Identify which cell holds the provided text, then report its (x, y) central coordinate. 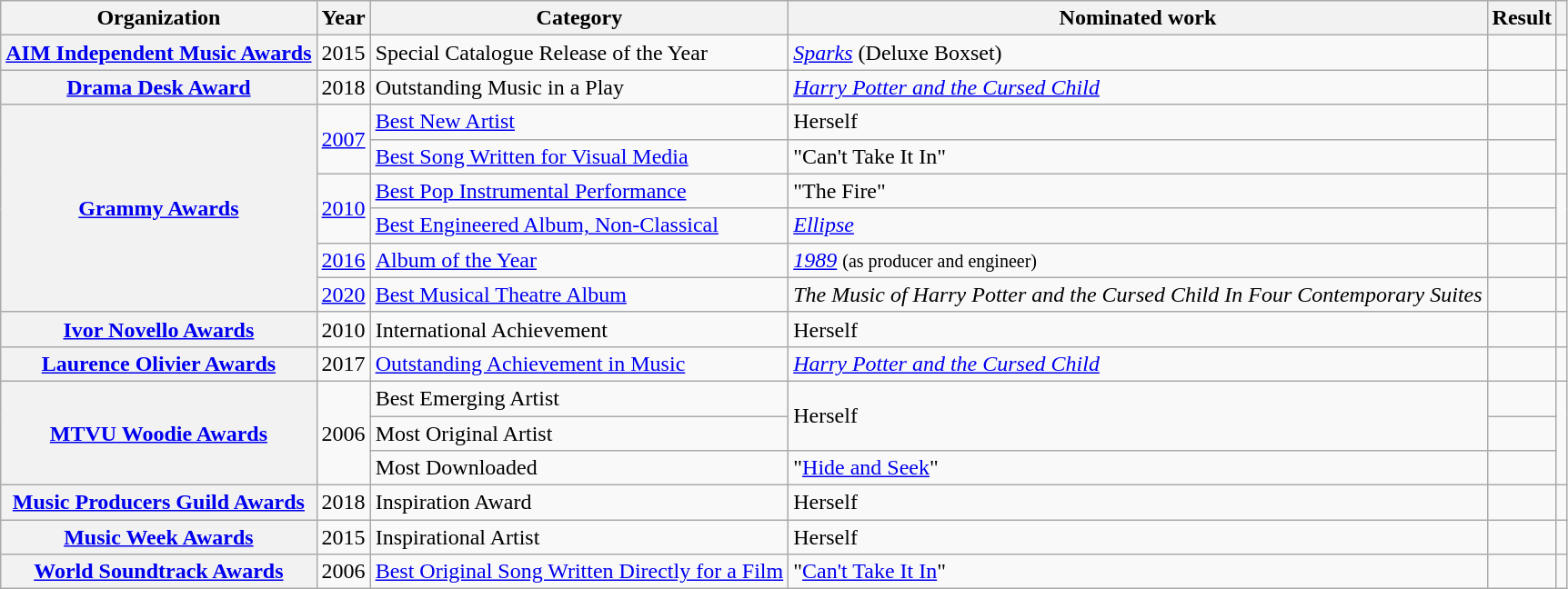
Inspiration Award (579, 503)
Grammy Awards (158, 208)
Best Musical Theatre Album (579, 294)
Music Producers Guild Awards (158, 503)
Category (579, 18)
Inspirational Artist (579, 537)
2007 (344, 139)
"The Fire" (1138, 191)
1989 (as producer and engineer) (1138, 260)
AIM Independent Music Awards (158, 53)
Best Emerging Artist (579, 398)
International Achievement (579, 329)
MTVU Woodie Awards (158, 433)
Laurence Olivier Awards (158, 364)
Most Downloaded (579, 468)
Outstanding Music in a Play (579, 87)
Music Week Awards (158, 537)
Best Pop Instrumental Performance (579, 191)
Nominated work (1138, 18)
World Soundtrack Awards (158, 572)
Sparks (Deluxe Boxset) (1138, 53)
Result (1522, 18)
Organization (158, 18)
Drama Desk Award (158, 87)
Best Song Written for Visual Media (579, 156)
The Music of Harry Potter and the Cursed Child In Four Contemporary Suites (1138, 294)
Best Engineered Album, Non-Classical (579, 225)
Year (344, 18)
"Hide and Seek" (1138, 468)
Ivor Novello Awards (158, 329)
Special Catalogue Release of the Year (579, 53)
2017 (344, 364)
Best New Artist (579, 122)
2020 (344, 294)
Best Original Song Written Directly for a Film (579, 572)
Ellipse (1138, 225)
2016 (344, 260)
Most Original Artist (579, 434)
Album of the Year (579, 260)
Outstanding Achievement in Music (579, 364)
